Search for the cell housing the specified text and yield its [x, y] center coordinate. 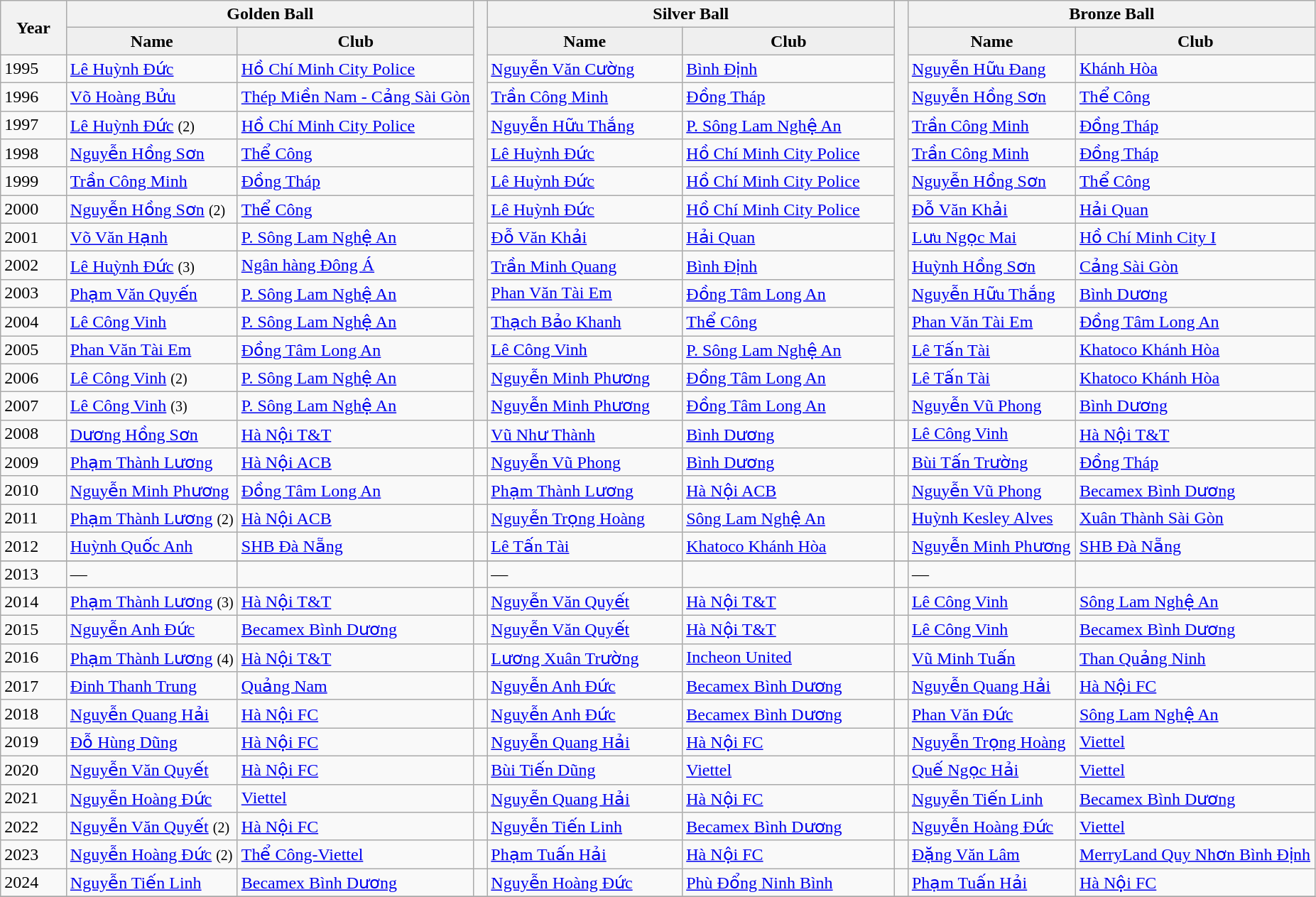
Phù Đổng Ninh Bình [788, 883]
2006 [34, 378]
Huỳnh Hồng Sơn [991, 266]
Thạch Bảo Khanh [585, 322]
Year [34, 28]
Xuân Thành Sài Gòn [1195, 518]
2021 [34, 798]
Hồ Chí Minh City I [1195, 237]
Quế Ngọc Hải [991, 770]
2001 [34, 237]
2016 [34, 658]
Thép Miền Nam - Cảng Sài Gòn [355, 97]
2020 [34, 770]
Dương Hồng Sơn [152, 434]
Lê Công Vinh (2) [152, 378]
Đỗ Hùng Dũng [152, 742]
Đinh Thanh Trung [152, 686]
2017 [34, 686]
2015 [34, 630]
Võ Hoàng Bửu [152, 97]
Quảng Nam [355, 686]
Than Quảng Ninh [1195, 658]
Cảng Sài Gòn [1195, 266]
Lê Huỳnh Đức (3) [152, 266]
Phạm Thành Lương (2) [152, 518]
2000 [34, 210]
MerryLand Quy Nhơn Bình Định [1195, 854]
2019 [34, 742]
2002 [34, 266]
Golden Ball [270, 14]
Huỳnh Kesley Alves [991, 518]
Nguyễn Hồng Sơn (2) [152, 210]
Bùi Tấn Trường [991, 462]
2012 [34, 546]
Đặng Văn Lâm [991, 854]
Lương Xuân Trường [585, 658]
Trần Minh Quang [585, 266]
1997 [34, 125]
2007 [34, 406]
Nguyễn Văn Quyết (2) [152, 827]
Huỳnh Quốc Anh [152, 546]
2014 [34, 602]
Lê Huỳnh Đức (2) [152, 125]
2013 [34, 574]
Nguyễn Văn Cường [585, 69]
Phạm Thành Lương (3) [152, 602]
Thể Công-Viettel [355, 854]
1999 [34, 181]
2011 [34, 518]
Vũ Minh Tuấn [991, 658]
Incheon United [788, 658]
Phan Văn Đức [991, 714]
1998 [34, 153]
Phạm Thành Lương (4) [152, 658]
2018 [34, 714]
2004 [34, 322]
1995 [34, 69]
Nguyễn Hoàng Đức (2) [152, 854]
2010 [34, 490]
Khánh Hòa [1195, 69]
2009 [34, 462]
Lưu Ngọc Mai [991, 237]
Silver Ball [691, 14]
2022 [34, 827]
Nguyễn Hữu Đang [991, 69]
Vũ Như Thành [585, 434]
1996 [34, 97]
Ngân hàng Đông Á [355, 266]
Phạm Văn Quyến [152, 293]
2024 [34, 883]
Võ Văn Hạnh [152, 237]
Lê Công Vinh (3) [152, 406]
Bùi Tiến Dũng [585, 770]
Bronze Ball [1111, 14]
2008 [34, 434]
2005 [34, 349]
2023 [34, 854]
2003 [34, 293]
